From the cell containing the given text, extract its center point as [x, y] coordinate. 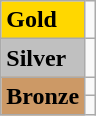
Gold [43, 20]
Silver [43, 58]
Bronze [43, 96]
